From the cell containing the given text, extract its center point as [X, Y] coordinate. 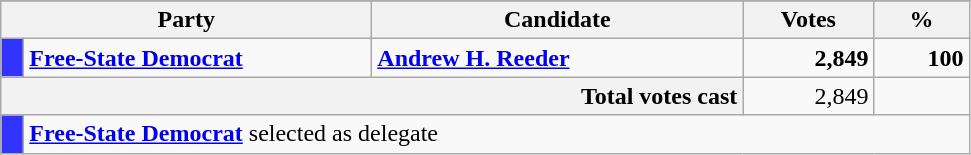
Total votes cast [372, 96]
Free-State Democrat [198, 58]
Party [186, 20]
100 [922, 58]
Andrew H. Reeder [558, 58]
Votes [808, 20]
Candidate [558, 20]
Free-State Democrat selected as delegate [496, 134]
% [922, 20]
